Output the (X, Y) coordinate of the center of the cell containing the given text.  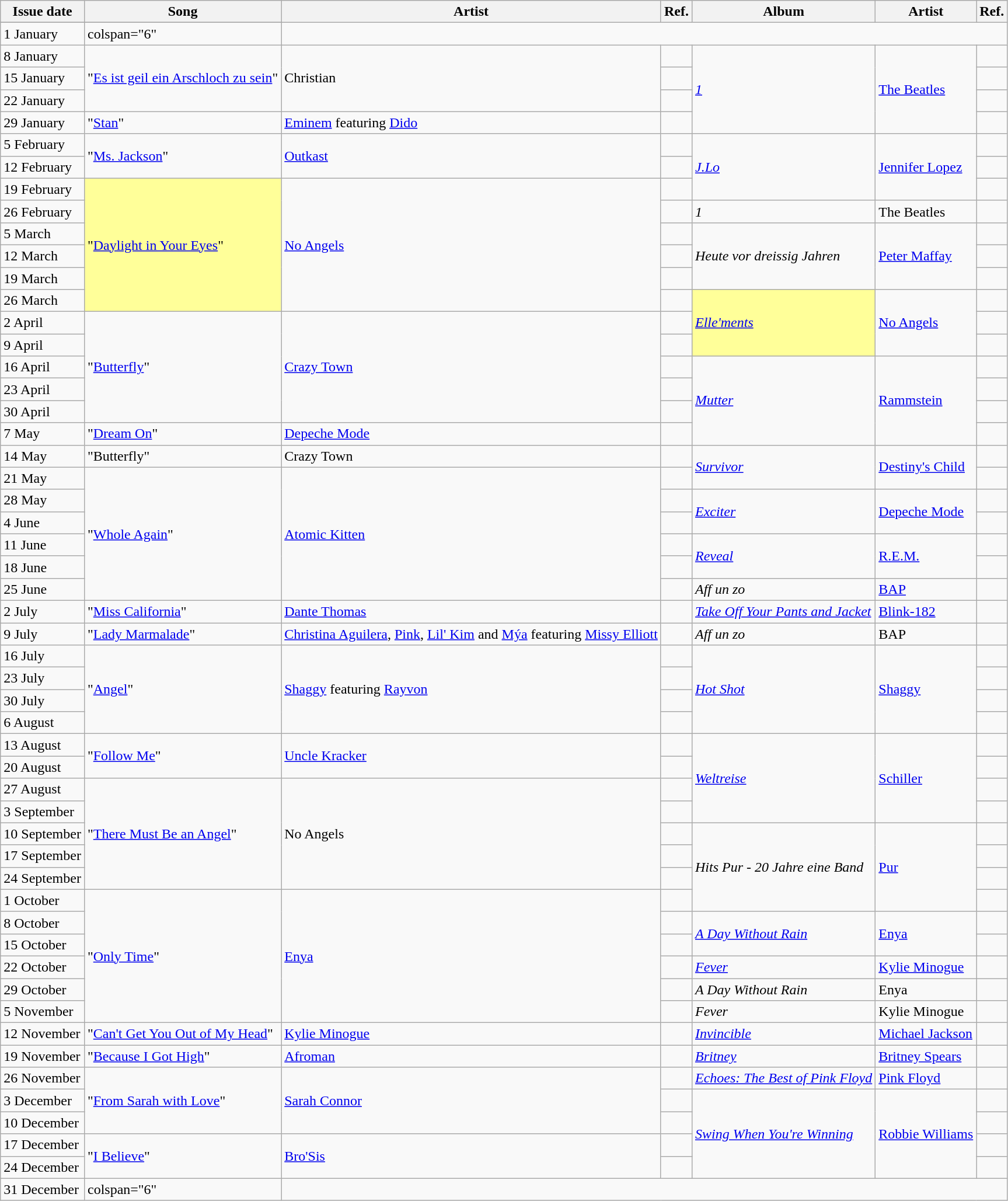
21 May (43, 478)
8 October (43, 922)
"Miss California" (182, 611)
"Follow Me" (182, 756)
3 December (43, 1101)
Heute vor dreissig Jahren (783, 256)
16 April (43, 367)
Elle'ments (783, 323)
9 April (43, 345)
Pink Floyd (926, 1078)
"There Must Be an Angel" (182, 834)
Rammstein (926, 401)
J.Lo (783, 167)
1 October (43, 900)
25 June (43, 589)
"Ms. Jackson" (182, 156)
Schiller (926, 778)
Survivor (783, 467)
Sarah Connor (472, 1101)
31 December (43, 1189)
Blink-182 (926, 611)
Jennifer Lopez (926, 167)
30 July (43, 701)
5 November (43, 1012)
R.E.M. (926, 556)
Britney Spears (926, 1056)
"I Believe" (182, 1156)
Mutter (783, 401)
"Whole Again" (182, 534)
16 July (43, 656)
"From Sarah with Love" (182, 1101)
29 January (43, 123)
3 September (43, 812)
Echoes: The Best of Pink Floyd (783, 1078)
"Because I Got High" (182, 1056)
26 February (43, 211)
"Can't Get You Out of My Head" (182, 1034)
22 October (43, 967)
Shaggy featuring Rayvon (472, 690)
Robbie Williams (926, 1134)
Britney (783, 1056)
Swing When You're Winning (783, 1134)
18 June (43, 567)
11 June (43, 545)
Issue date (43, 12)
28 May (43, 500)
4 June (43, 523)
Uncle Kracker (472, 756)
22 January (43, 100)
2 July (43, 611)
27 August (43, 789)
Peter Maffay (926, 256)
19 November (43, 1056)
Exciter (783, 511)
Invincible (783, 1034)
Album (783, 12)
10 September (43, 834)
Hits Pur - 20 Jahre eine Band (783, 867)
"Daylight in Your Eyes" (182, 245)
12 November (43, 1034)
Eminem featuring Dido (472, 123)
5 February (43, 145)
"Only Time" (182, 956)
5 March (43, 234)
Pur (926, 867)
23 April (43, 389)
"Lady Marmalade" (182, 633)
Christina Aguilera, Pink, Lil' Kim and Mýa featuring Missy Elliott (472, 633)
7 May (43, 434)
12 February (43, 167)
Dante Thomas (472, 611)
30 April (43, 412)
14 May (43, 456)
"Es ist geil ein Arschloch zu sein" (182, 78)
23 July (43, 678)
"Stan" (182, 123)
17 September (43, 856)
8 January (43, 56)
Shaggy (926, 690)
20 August (43, 767)
"Angel" (182, 690)
15 January (43, 78)
Take Off Your Pants and Jacket (783, 611)
24 September (43, 878)
Reveal (783, 556)
10 December (43, 1123)
Song (182, 12)
19 February (43, 189)
9 July (43, 633)
2 April (43, 323)
1 January (43, 34)
Christian (472, 78)
Bro'Sis (472, 1156)
24 December (43, 1167)
17 December (43, 1145)
15 October (43, 945)
"Dream On" (182, 434)
26 November (43, 1078)
Afroman (472, 1056)
29 October (43, 990)
26 March (43, 301)
Atomic Kitten (472, 534)
6 August (43, 723)
Weltreise (783, 778)
Michael Jackson (926, 1034)
12 March (43, 256)
Hot Shot (783, 690)
Destiny's Child (926, 467)
13 August (43, 745)
Outkast (472, 156)
19 March (43, 279)
